Locate the cell with the specified text and output its [x, y] center coordinate. 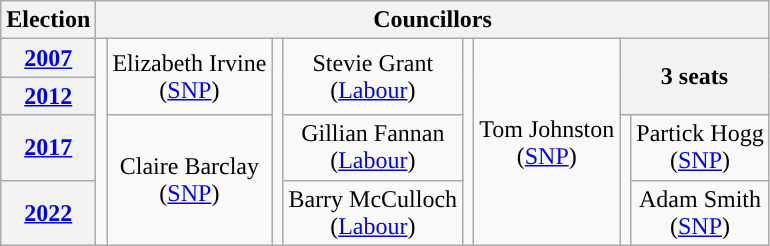
Election [48, 20]
2007 [48, 58]
Claire Barclay(SNP) [190, 180]
Adam Smith(SNP) [700, 212]
2022 [48, 212]
2012 [48, 96]
Gillian Fannan(Labour) [373, 148]
3 seats [694, 77]
Tom Johnston(SNP) [547, 142]
Stevie Grant(Labour) [373, 77]
Partick Hogg(SNP) [700, 148]
Barry McCulloch(Labour) [373, 212]
Elizabeth Irvine(SNP) [190, 77]
2017 [48, 148]
Councillors [432, 20]
